Return [x, y] of the center of cell containing provided text 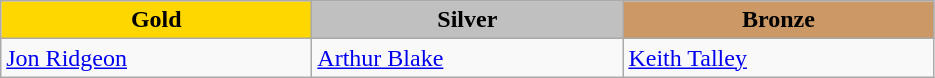
Gold [156, 20]
Bronze [778, 20]
Jon Ridgeon [156, 58]
Arthur Blake [468, 58]
Keith Talley [778, 58]
Silver [468, 20]
